Determine the (x, y) coordinate at the center of the cell enclosing the given text.  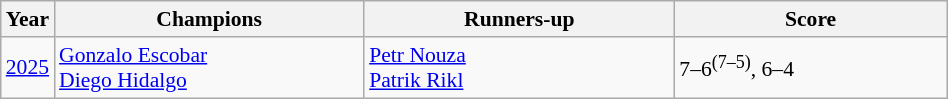
7–6(7–5), 6–4 (810, 68)
Score (810, 19)
Gonzalo Escobar Diego Hidalgo (209, 68)
Year (28, 19)
Champions (209, 19)
2025 (28, 68)
Petr Nouza Patrik Rikl (519, 68)
Runners-up (519, 19)
